Capture the cell that displays the provided text and extract its (X, Y) central coordinate. 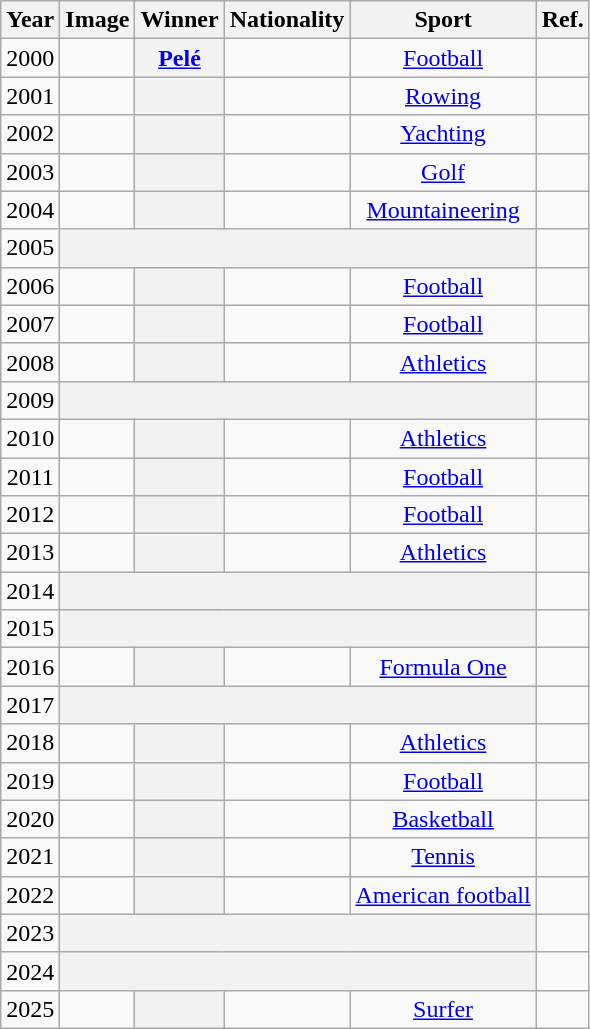
Rowing (443, 96)
Golf (443, 172)
2009 (30, 400)
2018 (30, 743)
2023 (30, 933)
Mountaineering (443, 210)
2015 (30, 629)
2012 (30, 515)
2004 (30, 210)
2002 (30, 134)
American football (443, 895)
Basketball (443, 819)
2011 (30, 477)
Winner (180, 20)
2021 (30, 857)
2006 (30, 286)
Formula One (443, 667)
2022 (30, 895)
Nationality (287, 20)
Yachting (443, 134)
2010 (30, 438)
2008 (30, 362)
Year (30, 20)
2017 (30, 705)
Pelé (180, 58)
2001 (30, 96)
2013 (30, 553)
2003 (30, 172)
2024 (30, 971)
Sport (443, 20)
Tennis (443, 857)
2020 (30, 819)
2014 (30, 591)
Image (98, 20)
Ref. (562, 20)
2005 (30, 248)
2019 (30, 781)
Surfer (443, 1009)
2007 (30, 324)
2016 (30, 667)
2025 (30, 1009)
2000 (30, 58)
